Find where the given text appears and provide that cell's center as (x, y) coordinate. 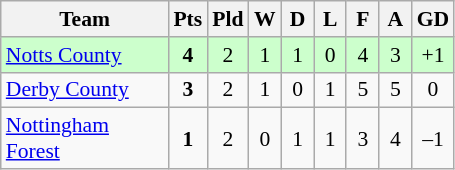
A (396, 19)
Derby County (85, 90)
GD (434, 19)
–1 (434, 138)
W (266, 19)
Team (85, 19)
Notts County (85, 55)
+1 (434, 55)
F (362, 19)
Nottingham Forest (85, 138)
D (298, 19)
Pts (188, 19)
L (330, 19)
Pld (228, 19)
